Search for the cell housing the specified text and yield its (x, y) center coordinate. 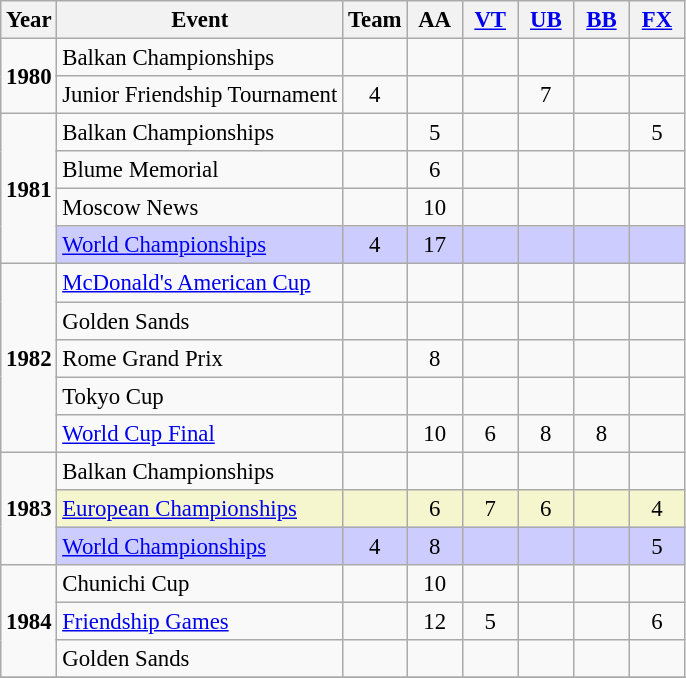
1981 (29, 189)
Friendship Games (200, 621)
1983 (29, 508)
Rome Grand Prix (200, 358)
Junior Friendship Tournament (200, 95)
1982 (29, 358)
12 (435, 621)
17 (435, 245)
Tokyo Cup (200, 396)
VT (490, 20)
McDonald's American Cup (200, 283)
European Championships (200, 509)
Team (375, 20)
AA (435, 20)
Blume Memorial (200, 170)
World Cup Final (200, 433)
Moscow News (200, 208)
Chunichi Cup (200, 584)
FX (657, 20)
BB (602, 20)
1984 (29, 622)
Year (29, 20)
1980 (29, 76)
Event (200, 20)
UB (546, 20)
